From the cell containing the given text, extract its center point as [x, y] coordinate. 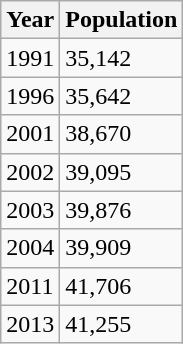
35,142 [122, 58]
35,642 [122, 96]
39,909 [122, 248]
39,876 [122, 210]
41,255 [122, 324]
41,706 [122, 286]
2013 [30, 324]
2011 [30, 286]
1996 [30, 96]
2003 [30, 210]
38,670 [122, 134]
2001 [30, 134]
2002 [30, 172]
39,095 [122, 172]
2004 [30, 248]
Year [30, 20]
1991 [30, 58]
Population [122, 20]
